Pinpoint the cell where the given text exists, returning its (x, y) midpoint coordinate. 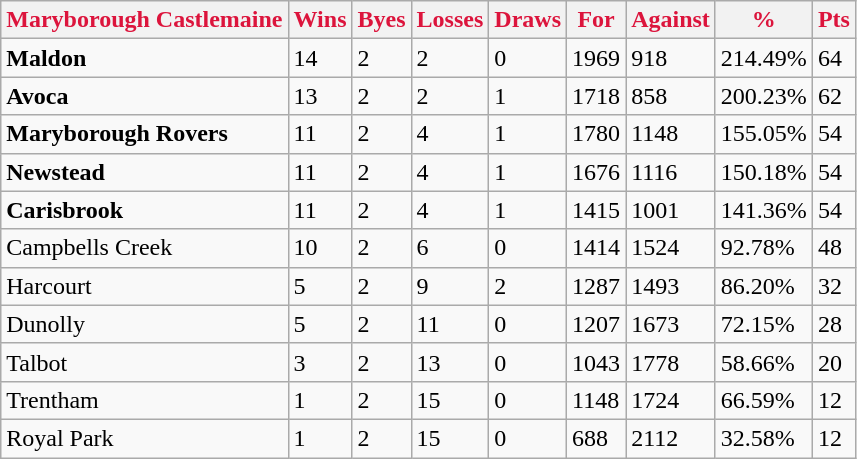
1676 (596, 172)
1673 (671, 324)
150.18% (764, 172)
62 (834, 96)
3 (320, 362)
6 (450, 248)
Avoca (144, 96)
Pts (834, 20)
9 (450, 286)
Royal Park (144, 438)
28 (834, 324)
1043 (596, 362)
200.23% (764, 96)
1001 (671, 210)
Losses (450, 20)
10 (320, 248)
14 (320, 58)
Against (671, 20)
Wins (320, 20)
214.49% (764, 58)
Maldon (144, 58)
1969 (596, 58)
% (764, 20)
1780 (596, 134)
1524 (671, 248)
Dunolly (144, 324)
141.36% (764, 210)
918 (671, 58)
Maryborough Castlemaine (144, 20)
1718 (596, 96)
858 (671, 96)
1724 (671, 400)
Talbot (144, 362)
72.15% (764, 324)
Trentham (144, 400)
64 (834, 58)
For (596, 20)
1778 (671, 362)
86.20% (764, 286)
92.78% (764, 248)
688 (596, 438)
20 (834, 362)
Draws (528, 20)
155.05% (764, 134)
1415 (596, 210)
1116 (671, 172)
2112 (671, 438)
58.66% (764, 362)
Campbells Creek (144, 248)
1207 (596, 324)
32.58% (764, 438)
32 (834, 286)
66.59% (764, 400)
Harcourt (144, 286)
1287 (596, 286)
1414 (596, 248)
48 (834, 248)
Byes (382, 20)
Maryborough Rovers (144, 134)
1493 (671, 286)
Newstead (144, 172)
Carisbrook (144, 210)
